For the text-containing cell, return its midpoint in (X, Y) coordinate format. 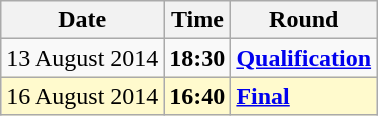
16:40 (198, 96)
Round (304, 20)
Qualification (304, 58)
Date (82, 20)
18:30 (198, 58)
Time (198, 20)
16 August 2014 (82, 96)
13 August 2014 (82, 58)
Final (304, 96)
